Locate the cell with the specified text and output its (x, y) center coordinate. 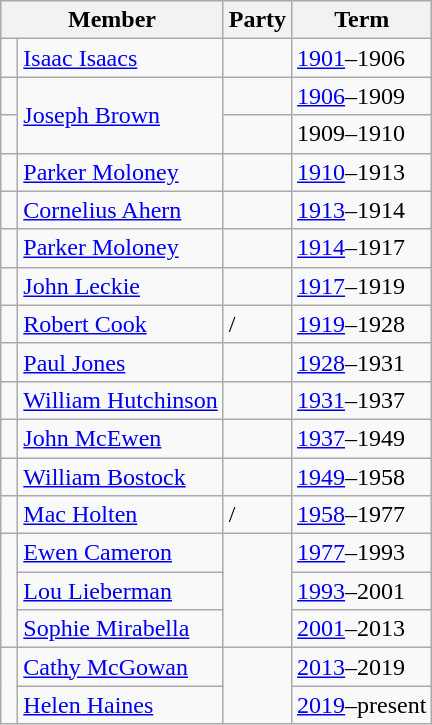
2001–2013 (362, 629)
1901–1906 (362, 58)
1909–1910 (362, 134)
2019–present (362, 705)
Isaac Isaacs (120, 58)
Term (362, 20)
Cathy McGowan (120, 667)
Cornelius Ahern (120, 210)
2013–2019 (362, 667)
William Hutchinson (120, 400)
1958–1977 (362, 515)
1937–1949 (362, 438)
1928–1931 (362, 362)
Helen Haines (120, 705)
1977–1993 (362, 553)
1914–1917 (362, 248)
John Leckie (120, 286)
Joseph Brown (120, 115)
William Bostock (120, 477)
1917–1919 (362, 286)
1906–1909 (362, 96)
Lou Lieberman (120, 591)
1913–1914 (362, 210)
1919–1928 (362, 324)
Mac Holten (120, 515)
1910–1913 (362, 172)
Party (257, 20)
Member (112, 20)
1993–2001 (362, 591)
John McEwen (120, 438)
1931–1937 (362, 400)
Paul Jones (120, 362)
Sophie Mirabella (120, 629)
1949–1958 (362, 477)
Robert Cook (120, 324)
Ewen Cameron (120, 553)
